Output the [X, Y] coordinate of the center of the cell containing the given text.  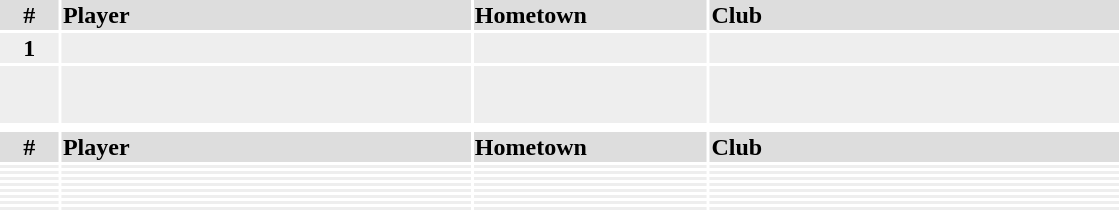
1 [29, 48]
